Return [X, Y] of the center of cell containing provided text 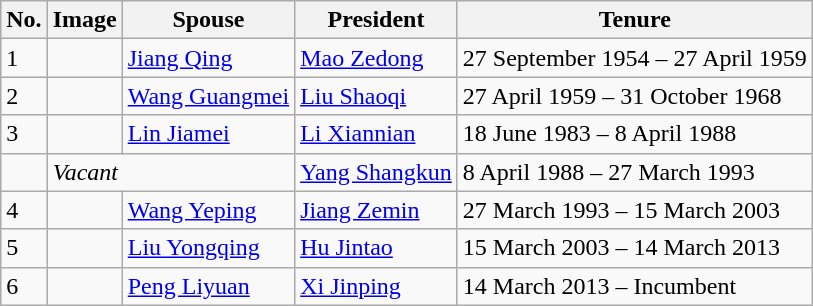
27 September 1954 – 27 April 1959 [634, 58]
Li Xiannian [376, 134]
15 March 2003 – 14 March 2013 [634, 248]
Xi Jinping [376, 286]
Wang Yeping [208, 210]
5 [24, 248]
4 [24, 210]
Lin Jiamei [208, 134]
3 [24, 134]
Spouse [208, 20]
27 March 1993 – 15 March 2003 [634, 210]
14 March 2013 – Incumbent [634, 286]
Mao Zedong [376, 58]
6 [24, 286]
Image [84, 20]
Yang Shangkun [376, 172]
Hu Jintao [376, 248]
27 April 1959 – 31 October 1968 [634, 96]
Peng Liyuan [208, 286]
Liu Yongqing [208, 248]
Wang Guangmei [208, 96]
18 June 1983 – 8 April 1988 [634, 134]
Vacant [170, 172]
8 April 1988 – 27 March 1993 [634, 172]
President [376, 20]
1 [24, 58]
Jiang Zemin [376, 210]
Liu Shaoqi [376, 96]
No. [24, 20]
Tenure [634, 20]
2 [24, 96]
Jiang Qing [208, 58]
